Output the [x, y] coordinate of the center of the cell containing the given text.  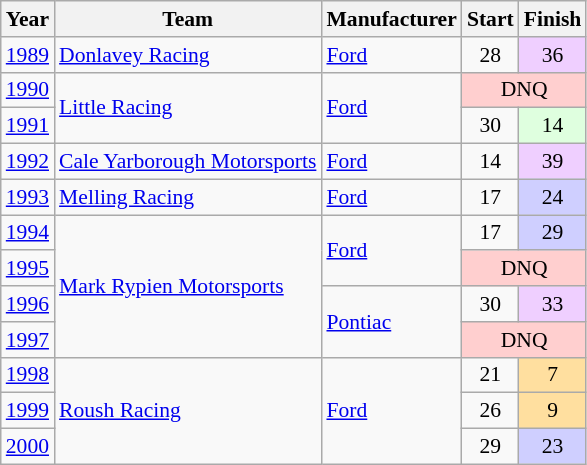
1996 [28, 304]
Team [188, 19]
21 [490, 375]
Pontiac [391, 322]
1995 [28, 269]
2000 [28, 447]
26 [490, 411]
24 [553, 197]
Little Racing [188, 108]
9 [553, 411]
1993 [28, 197]
Mark Rypien Motorsports [188, 286]
7 [553, 375]
23 [553, 447]
28 [490, 55]
Year [28, 19]
36 [553, 55]
Manufacturer [391, 19]
1990 [28, 90]
Start [490, 19]
Roush Racing [188, 410]
1999 [28, 411]
39 [553, 162]
1994 [28, 233]
1989 [28, 55]
33 [553, 304]
1997 [28, 340]
Finish [553, 19]
1998 [28, 375]
Cale Yarborough Motorsports [188, 162]
Melling Racing [188, 197]
1991 [28, 126]
1992 [28, 162]
Donlavey Racing [188, 55]
